Return (x, y) of the center of cell containing provided text 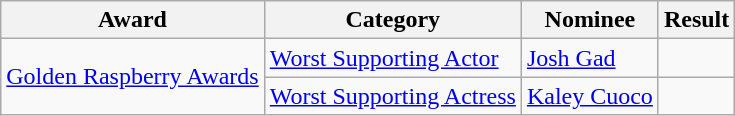
Award (132, 20)
Worst Supporting Actor (392, 58)
Nominee (590, 20)
Golden Raspberry Awards (132, 77)
Josh Gad (590, 58)
Worst Supporting Actress (392, 96)
Result (696, 20)
Kaley Cuoco (590, 96)
Category (392, 20)
